Capture the cell that displays the provided text and extract its [x, y] central coordinate. 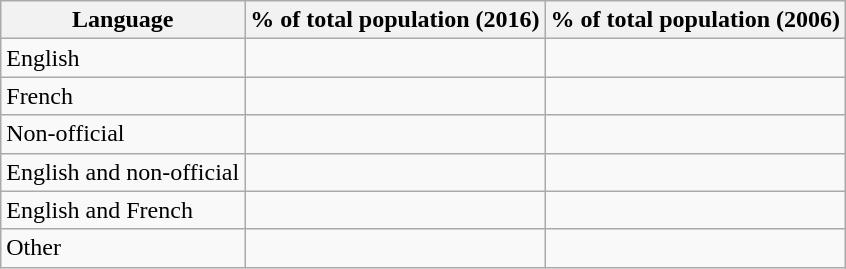
French [123, 96]
Language [123, 20]
Non-official [123, 134]
% of total population (2006) [695, 20]
% of total population (2016) [395, 20]
English and French [123, 210]
English [123, 58]
English and non-official [123, 172]
Other [123, 248]
